Return the [X, Y] coordinate for the center point of the cell that contains the specified text.  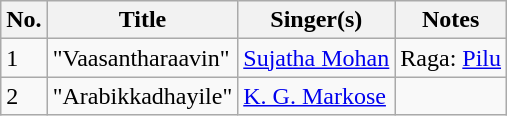
Notes [451, 20]
Raga: Pilu [451, 58]
K. G. Markose [316, 96]
"Vaasantharaavin" [142, 58]
"Arabikkadhayile" [142, 96]
Title [142, 20]
No. [24, 20]
Singer(s) [316, 20]
Sujatha Mohan [316, 58]
2 [24, 96]
1 [24, 58]
